Output the [X, Y] coordinate of the center of the cell containing the given text.  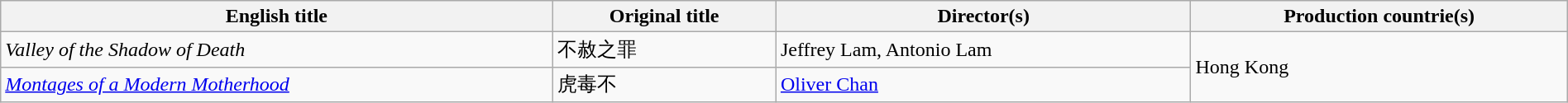
Montages of a Modern Motherhood [276, 84]
Original title [664, 16]
Valley of the Shadow of Death [276, 49]
Oliver Chan [983, 84]
虎毒不 [664, 84]
不赦之罪 [664, 49]
Director(s) [983, 16]
English title [276, 16]
Jeffrey Lam, Antonio Lam [983, 49]
Hong Kong [1379, 68]
Production countrie(s) [1379, 16]
